Extract the [x, y] coordinate from the center of the cell holding the provided text.  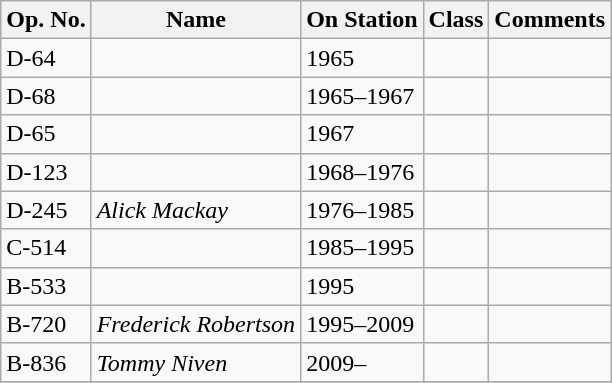
B-836 [46, 362]
D-245 [46, 210]
1965–1967 [362, 96]
C-514 [46, 248]
D-68 [46, 96]
1967 [362, 134]
D-65 [46, 134]
1985–1995 [362, 248]
1976–1985 [362, 210]
Comments [550, 20]
1968–1976 [362, 172]
B-720 [46, 324]
Tommy Niven [196, 362]
B-533 [46, 286]
1995–2009 [362, 324]
Op. No. [46, 20]
2009– [362, 362]
Frederick Robertson [196, 324]
D-123 [46, 172]
1965 [362, 58]
Class [456, 20]
On Station [362, 20]
Alick Mackay [196, 210]
D-64 [46, 58]
Name [196, 20]
1995 [362, 286]
